Scan for the cell matching the given text and deliver its (x, y) coordinate at center. 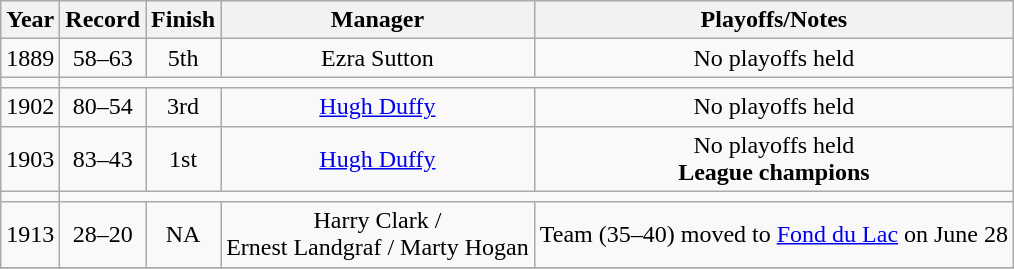
1903 (30, 158)
5th (184, 58)
58–63 (103, 58)
83–43 (103, 158)
Harry Clark / Ernest Landgraf / Marty Hogan (378, 234)
28–20 (103, 234)
1902 (30, 107)
1913 (30, 234)
Year (30, 20)
1889 (30, 58)
Record (103, 20)
1st (184, 158)
Playoffs/Notes (774, 20)
No playoffs heldLeague champions (774, 158)
NA (184, 234)
Ezra Sutton (378, 58)
Finish (184, 20)
Manager (378, 20)
3rd (184, 107)
80–54 (103, 107)
Team (35–40) moved to Fond du Lac on June 28 (774, 234)
